Identify which cell holds the provided text, then report its (x, y) central coordinate. 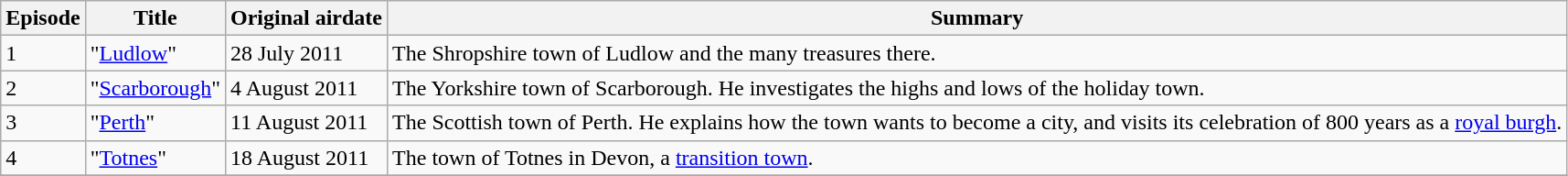
18 August 2011 (305, 158)
11 August 2011 (305, 123)
2 (43, 88)
4 August 2011 (305, 88)
The Yorkshire town of Scarborough. He investigates the highs and lows of the holiday town. (977, 88)
"Ludlow" (155, 53)
28 July 2011 (305, 53)
Title (155, 18)
Episode (43, 18)
Original airdate (305, 18)
Summary (977, 18)
"Scarborough" (155, 88)
1 (43, 53)
"Perth" (155, 123)
"Totnes" (155, 158)
4 (43, 158)
The Scottish town of Perth. He explains how the town wants to become a city, and visits its celebration of 800 years as a royal burgh. (977, 123)
The town of Totnes in Devon, a transition town. (977, 158)
3 (43, 123)
The Shropshire town of Ludlow and the many treasures there. (977, 53)
